Return (X, Y) of the center of cell containing provided text 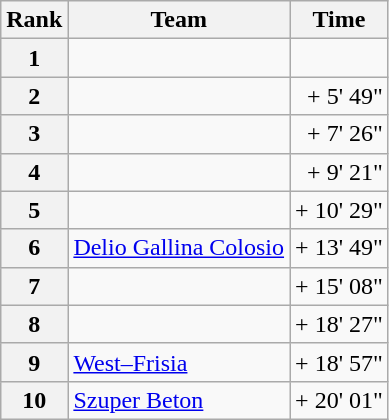
Rank (34, 20)
West–Frisia (179, 362)
+ 7' 26" (340, 134)
5 (34, 210)
8 (34, 324)
+ 18' 27" (340, 324)
2 (34, 96)
+ 18' 57" (340, 362)
+ 5' 49" (340, 96)
+ 9' 21" (340, 172)
10 (34, 400)
9 (34, 362)
+ 13' 49" (340, 248)
1 (34, 58)
+ 10' 29" (340, 210)
Team (179, 20)
6 (34, 248)
3 (34, 134)
7 (34, 286)
Delio Gallina Colosio (179, 248)
+ 20' 01" (340, 400)
4 (34, 172)
+ 15' 08" (340, 286)
Szuper Beton (179, 400)
Time (340, 20)
